Search for the cell housing the specified text and yield its (x, y) center coordinate. 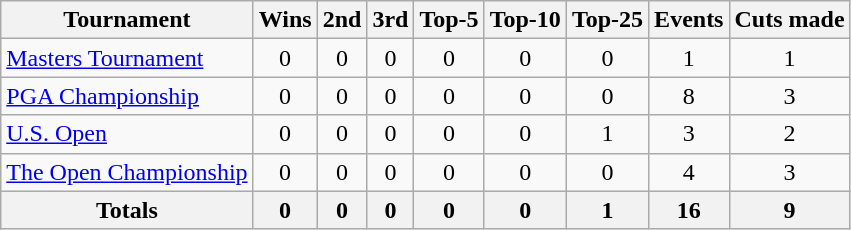
Top-25 (607, 20)
Top-10 (525, 20)
4 (689, 172)
2 (790, 134)
Cuts made (790, 20)
Events (689, 20)
Totals (127, 210)
PGA Championship (127, 96)
3rd (390, 20)
Masters Tournament (127, 58)
Wins (285, 20)
8 (689, 96)
U.S. Open (127, 134)
Tournament (127, 20)
2nd (342, 20)
Top-5 (449, 20)
16 (689, 210)
The Open Championship (127, 172)
9 (790, 210)
